For the text-containing cell, return its midpoint in [x, y] coordinate format. 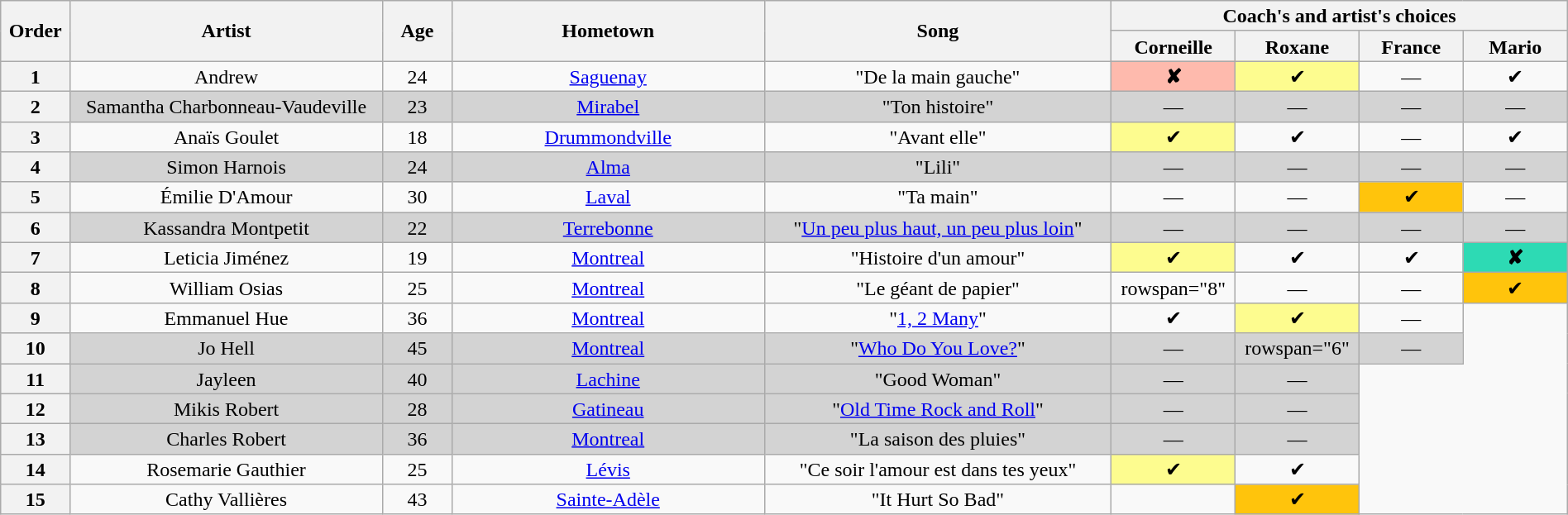
Mario [1515, 46]
6 [36, 228]
"De la main gauche" [938, 76]
Cathy Vallières [227, 499]
Kassandra Montpetit [227, 228]
5 [36, 197]
12 [36, 408]
3 [36, 137]
10 [36, 349]
Coach's and artist's choices [1340, 17]
Drummondville [608, 137]
"Ce soir l'amour est dans tes yeux" [938, 470]
2 [36, 106]
Andrew [227, 76]
45 [417, 349]
Mirabel [608, 106]
30 [417, 197]
"Ta main" [938, 197]
"Le géant de papier" [938, 288]
15 [36, 499]
Age [417, 31]
18 [417, 137]
Alma [608, 167]
Gatineau [608, 408]
Anaïs Goulet [227, 137]
"Un peu plus haut, un peu plus loin" [938, 228]
Emmanuel Hue [227, 317]
William Osias [227, 288]
19 [417, 258]
Simon Harnois [227, 167]
Émilie D'Amour [227, 197]
"Lili" [938, 167]
Jayleen [227, 379]
8 [36, 288]
Charles Robert [227, 440]
France [1411, 46]
"Histoire d'un amour" [938, 258]
rowspan="6" [1298, 349]
Song [938, 31]
Lachine [608, 379]
rowspan="8" [1174, 288]
Artist [227, 31]
"La saison des pluies" [938, 440]
"Old Time Rock and Roll" [938, 408]
7 [36, 258]
23 [417, 106]
Laval [608, 197]
"Good Woman" [938, 379]
"Ton histoire" [938, 106]
14 [36, 470]
"It Hurt So Bad" [938, 499]
Roxane [1298, 46]
Jo Hell [227, 349]
4 [36, 167]
Hometown [608, 31]
11 [36, 379]
Rosemarie Gauthier [227, 470]
Mikis Robert [227, 408]
13 [36, 440]
Leticia Jiménez [227, 258]
28 [417, 408]
43 [417, 499]
Terrebonne [608, 228]
Samantha Charbonneau-Vaudeville [227, 106]
22 [417, 228]
1 [36, 76]
Sainte-Adèle [608, 499]
"Who Do You Love?" [938, 349]
"Avant elle" [938, 137]
9 [36, 317]
Lévis [608, 470]
40 [417, 379]
Corneille [1174, 46]
"1, 2 Many" [938, 317]
Order [36, 31]
Saguenay [608, 76]
